Output the [X, Y] coordinate of the center of the cell containing the given text.  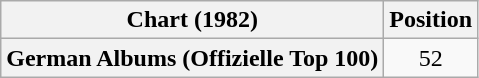
52 [431, 58]
German Albums (Offizielle Top 100) [192, 58]
Position [431, 20]
Chart (1982) [192, 20]
